For the text-containing cell, return its midpoint in (X, Y) coordinate format. 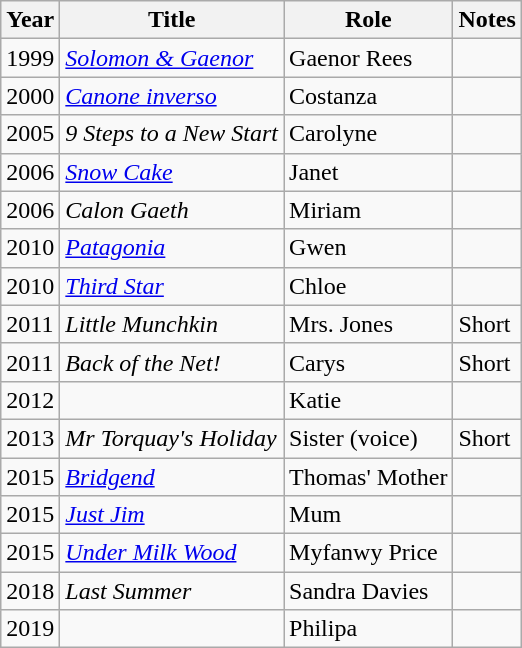
Third Star (172, 286)
Role (368, 20)
2019 (30, 629)
Philipa (368, 629)
Gaenor Rees (368, 58)
Back of the Net! (172, 362)
2000 (30, 96)
Under Milk Wood (172, 553)
Mr Torquay's Holiday (172, 438)
2012 (30, 400)
Sandra Davies (368, 591)
Miriam (368, 210)
Last Summer (172, 591)
Chloe (368, 286)
Year (30, 20)
Solomon & Gaenor (172, 58)
Costanza (368, 96)
Thomas' Mother (368, 477)
2013 (30, 438)
Carys (368, 362)
Sister (voice) (368, 438)
Mrs. Jones (368, 324)
Canone inverso (172, 96)
Title (172, 20)
Just Jim (172, 515)
Gwen (368, 248)
Patagonia (172, 248)
Janet (368, 172)
Little Munchkin (172, 324)
Myfanwy Price (368, 553)
Bridgend (172, 477)
Snow Cake (172, 172)
2005 (30, 134)
2018 (30, 591)
Notes (487, 20)
Carolyne (368, 134)
9 Steps to a New Start (172, 134)
Mum (368, 515)
Katie (368, 400)
1999 (30, 58)
Calon Gaeth (172, 210)
